Scan for the cell matching the given text and deliver its [X, Y] coordinate at center. 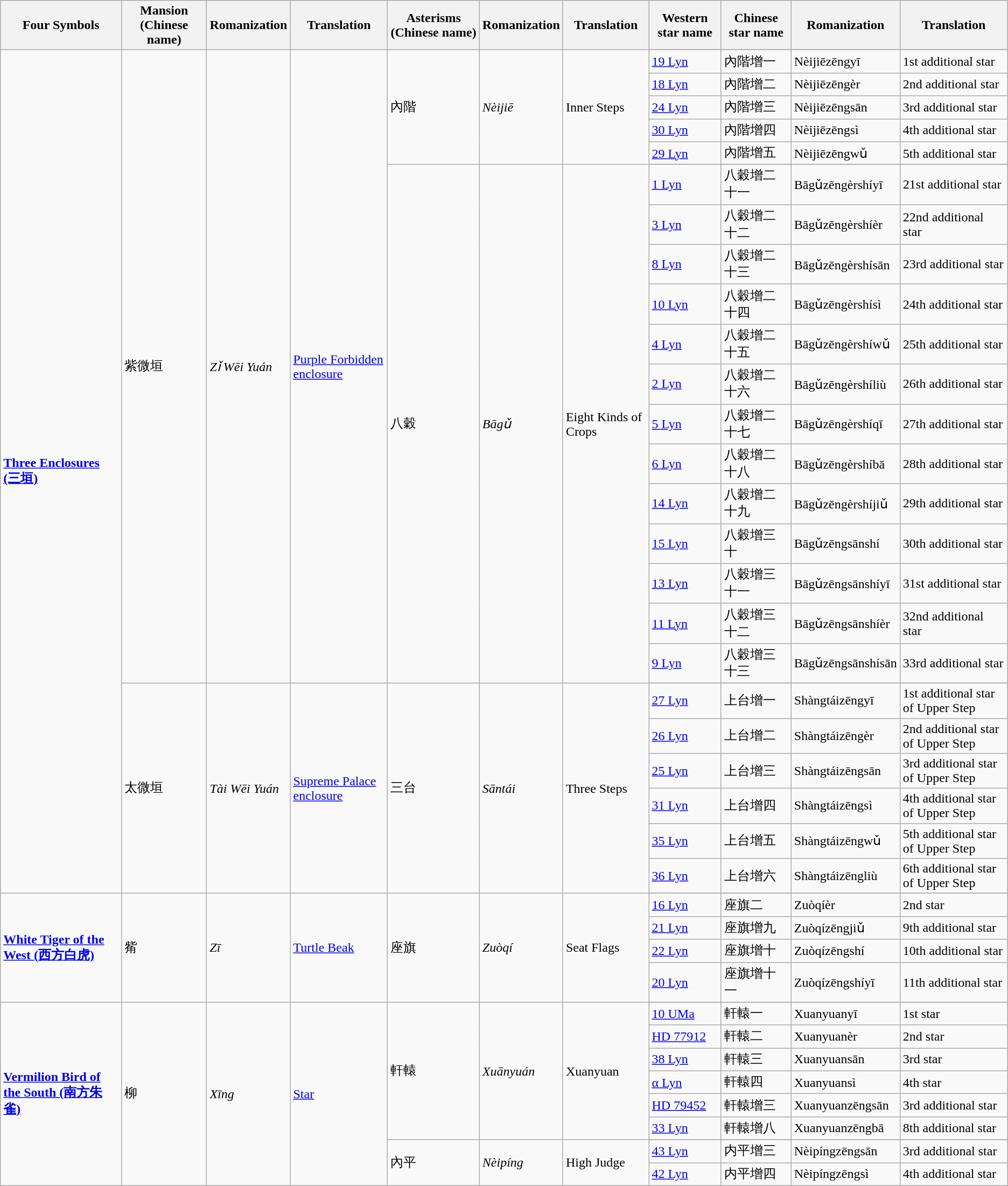
Eight Kinds of Crops [606, 424]
Bāgǔ [521, 424]
太微垣 [164, 788]
18 Lyn [685, 84]
Bāgǔzēngsānshíèr [845, 623]
22nd additional star [954, 225]
4 Lyn [685, 344]
Shàngtáizēngsì [845, 806]
Shàngtáizēngwǔ [845, 841]
内平增四 [756, 1174]
八穀增三十 [756, 543]
30 Lyn [685, 130]
Shàngtáizēngèr [845, 736]
八穀增二十一 [756, 185]
2nd additional star of Upper Step [954, 736]
座旗增十一 [756, 982]
19 Lyn [685, 61]
HD 77912 [685, 1036]
29 Lyn [685, 153]
24 Lyn [685, 108]
座旗二 [756, 905]
10 UMa [685, 1014]
Xuanyuanzēngbā [845, 1128]
Three Enclosures (三垣) [61, 472]
Zī [249, 948]
14 Lyn [685, 504]
Turtle Beak [339, 948]
內階增二 [756, 84]
內階增五 [756, 153]
軒轅一 [756, 1014]
Bāgǔzēngsānshíyī [845, 583]
9 Lyn [685, 663]
42 Lyn [685, 1174]
Star [339, 1094]
Zuòqí [521, 948]
內階 [433, 108]
Nèijiē [521, 108]
5 Lyn [685, 424]
26 Lyn [685, 736]
α Lyn [685, 1083]
HD 79452 [685, 1105]
4th additional star of Upper Step [954, 806]
八穀增二十五 [756, 344]
3rd star [954, 1060]
Bāgǔzēngèrshíliù [845, 384]
Nèijiēzēngsān [845, 108]
Nèijiēzēngyī [845, 61]
Purple Forbidden enclosure [339, 367]
八穀增二十九 [756, 504]
上台增五 [756, 841]
Bāgǔzēngèrshíqī [845, 424]
Zuòqízēngshí [845, 951]
Western star name [685, 25]
觜 [164, 948]
Bāgǔzēngèrshíbā [845, 464]
6th additional star of Upper Step [954, 876]
20 Lyn [685, 982]
High Judge [606, 1162]
Vermilion Bird of the South (南方朱雀) [61, 1094]
1st additional star of Upper Step [954, 700]
八穀增二十六 [756, 384]
5th additional star [954, 153]
Bāgǔzēngèrshíèr [845, 225]
Three Steps [606, 788]
27th additional star [954, 424]
柳 [164, 1094]
31 Lyn [685, 806]
Nèijiēzēngèr [845, 84]
Shàngtáizēngyī [845, 700]
10th additional star [954, 951]
八穀增二十三 [756, 264]
33 Lyn [685, 1128]
上台增四 [756, 806]
Xuanyuanèr [845, 1036]
內階增三 [756, 108]
内平增三 [756, 1152]
Zǐ Wēi Yuán [249, 367]
8 Lyn [685, 264]
八穀增三十二 [756, 623]
Nèijiēzēngsì [845, 130]
軒轅 [433, 1071]
9th additional star [954, 927]
24th additional star [954, 304]
八穀增二十二 [756, 225]
上台增一 [756, 700]
26th additional star [954, 384]
Chinese star name [756, 25]
Nèipíngzēngsì [845, 1174]
16 Lyn [685, 905]
Bāgǔzēngèrshísì [845, 304]
25th additional star [954, 344]
White Tiger of the West (西方白虎) [61, 948]
八穀增三十三 [756, 663]
軒轅增三 [756, 1105]
座旗 [433, 948]
Zuòqízēngjiǔ [845, 927]
Shàngtáizēngliù [845, 876]
22 Lyn [685, 951]
11 Lyn [685, 623]
3rd additional star of Upper Step [954, 771]
八穀增三十一 [756, 583]
紫微垣 [164, 367]
內平 [433, 1162]
30th additional star [954, 543]
軒轅三 [756, 1060]
Inner Steps [606, 108]
31st additional star [954, 583]
32nd additional star [954, 623]
33rd additional star [954, 663]
Xuanyuansì [845, 1083]
座旗增九 [756, 927]
Xuanyuanzēngsān [845, 1105]
Seat Flags [606, 948]
Xuānyuán [521, 1071]
三台 [433, 788]
21 Lyn [685, 927]
Sāntái [521, 788]
Mansion (Chinese name) [164, 25]
軒轅增八 [756, 1128]
上台增二 [756, 736]
1st additional star [954, 61]
2nd additional star [954, 84]
內階增一 [756, 61]
Bāgǔzēngèrshíjiǔ [845, 504]
上台增三 [756, 771]
軒轅二 [756, 1036]
Bāgǔzēngsānshí [845, 543]
6 Lyn [685, 464]
28th additional star [954, 464]
35 Lyn [685, 841]
13 Lyn [685, 583]
29th additional star [954, 504]
八穀增二十七 [756, 424]
23rd additional star [954, 264]
Xuanyuan [606, 1071]
Bāgǔzēngèrshíwǔ [845, 344]
38 Lyn [685, 1060]
Xīng [249, 1094]
Four Symbols [61, 25]
Xuanyuansān [845, 1060]
Zuòqíèr [845, 905]
內階增四 [756, 130]
8th additional star [954, 1128]
軒轅四 [756, 1083]
Shàngtáizēngsān [845, 771]
43 Lyn [685, 1152]
Bāgǔzēngsānshísān [845, 663]
八穀 [433, 424]
3 Lyn [685, 225]
Nèipíng [521, 1162]
5th additional star of Upper Step [954, 841]
1st star [954, 1014]
上台增六 [756, 876]
36 Lyn [685, 876]
Nèipíngzēngsān [845, 1152]
2 Lyn [685, 384]
Bāgǔzēngèrshíyī [845, 185]
11th additional star [954, 982]
Xuanyuanyī [845, 1014]
Supreme Palace enclosure [339, 788]
10 Lyn [685, 304]
25 Lyn [685, 771]
Nèijiēzēngwǔ [845, 153]
八穀增二十四 [756, 304]
座旗增十 [756, 951]
15 Lyn [685, 543]
21st additional star [954, 185]
Zuòqízēngshíyī [845, 982]
1 Lyn [685, 185]
4th star [954, 1083]
八穀增二十八 [756, 464]
Asterisms (Chinese name) [433, 25]
27 Lyn [685, 700]
Tài Wēi Yuán [249, 788]
Bāgǔzēngèrshísān [845, 264]
